Capture the cell that displays the provided text and extract its (x, y) central coordinate. 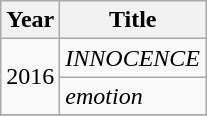
Year (30, 20)
emotion (133, 96)
2016 (30, 77)
Title (133, 20)
INNOCENCE (133, 58)
